Determine the [X, Y] coordinate at the center of the cell enclosing the given text.  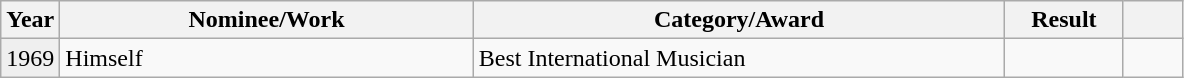
Result [1064, 20]
Nominee/Work [266, 20]
Himself [266, 58]
1969 [30, 58]
Category/Award [739, 20]
Year [30, 20]
Best International Musician [739, 58]
